Search for the cell housing the specified text and yield its (x, y) center coordinate. 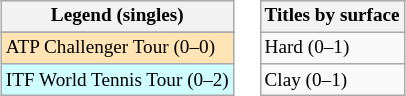
ITF World Tennis Tour (0–2) (117, 80)
Titles by surface (332, 16)
ATP Challenger Tour (0–0) (117, 48)
Legend (singles) (117, 16)
Hard (0–1) (332, 48)
Clay (0–1) (332, 80)
